Extract the (X, Y) coordinate from the center of the cell holding the provided text.  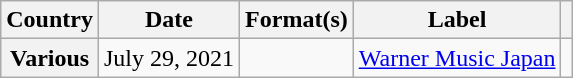
Various (50, 58)
July 29, 2021 (168, 58)
Format(s) (297, 20)
Warner Music Japan (457, 58)
Date (168, 20)
Label (457, 20)
Country (50, 20)
